Search for the cell housing the specified text and yield its (X, Y) center coordinate. 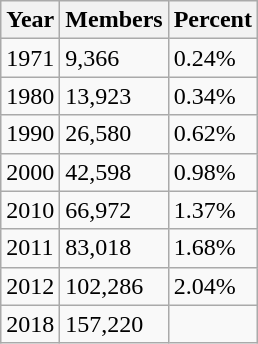
26,580 (114, 134)
0.98% (212, 172)
0.62% (212, 134)
1990 (30, 134)
42,598 (114, 172)
102,286 (114, 286)
0.34% (212, 96)
Members (114, 20)
9,366 (114, 58)
2011 (30, 248)
2.04% (212, 286)
Percent (212, 20)
13,923 (114, 96)
1980 (30, 96)
2018 (30, 324)
Year (30, 20)
2010 (30, 210)
1971 (30, 58)
66,972 (114, 210)
0.24% (212, 58)
157,220 (114, 324)
1.37% (212, 210)
2000 (30, 172)
1.68% (212, 248)
2012 (30, 286)
83,018 (114, 248)
